Output the [X, Y] coordinate of the center of the cell containing the given text.  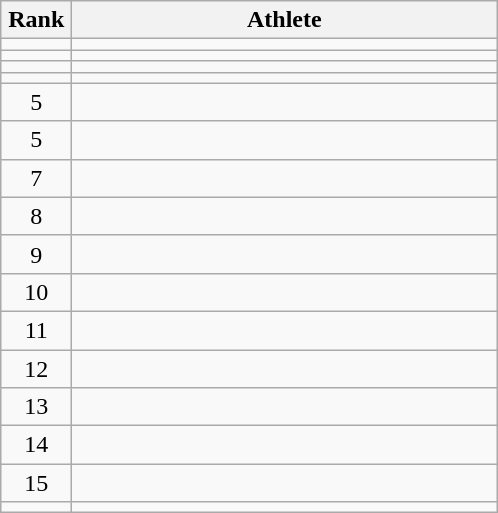
10 [36, 292]
13 [36, 407]
15 [36, 483]
9 [36, 254]
Rank [36, 20]
7 [36, 178]
12 [36, 369]
14 [36, 445]
8 [36, 216]
Athlete [284, 20]
11 [36, 330]
